For the text-containing cell, return its midpoint in (X, Y) coordinate format. 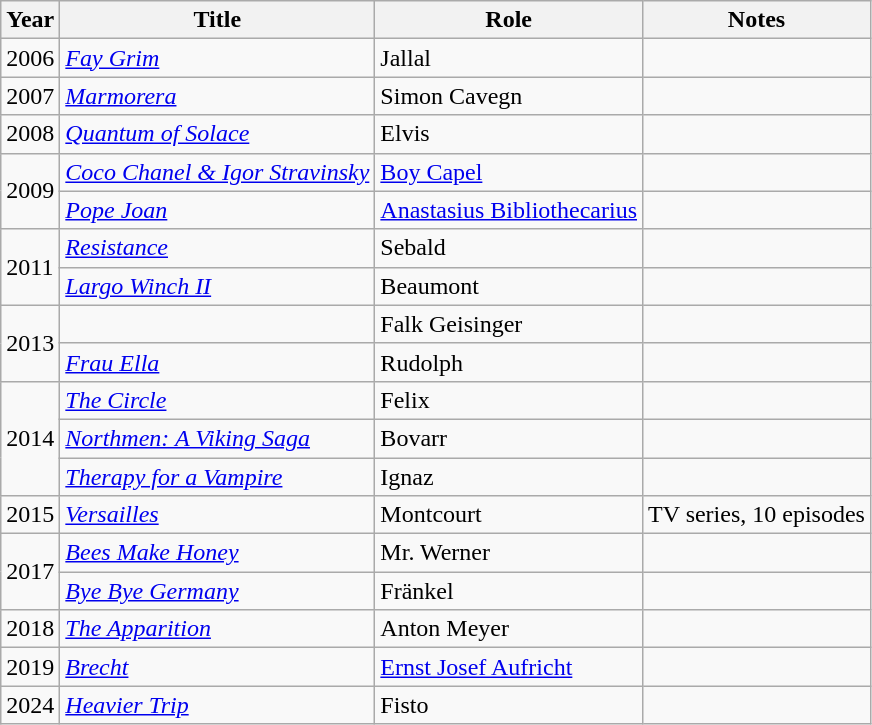
Anton Meyer (509, 629)
Frau Ella (218, 362)
Fay Grim (218, 58)
Largo Winch II (218, 286)
Ignaz (509, 477)
Simon Cavegn (509, 96)
2009 (30, 191)
2024 (30, 705)
Boy Capel (509, 172)
Fisto (509, 705)
Bees Make Honey (218, 553)
2015 (30, 515)
Elvis (509, 134)
2019 (30, 667)
Beaumont (509, 286)
2017 (30, 572)
The Apparition (218, 629)
Sebald (509, 248)
2013 (30, 343)
Jallal (509, 58)
2018 (30, 629)
Ernst Josef Aufricht (509, 667)
Marmorera (218, 96)
Falk Geisinger (509, 324)
The Circle (218, 400)
2014 (30, 438)
Anastasius Bibliothecarius (509, 210)
Coco Chanel & Igor Stravinsky (218, 172)
Bye Bye Germany (218, 591)
Therapy for a Vampire (218, 477)
Resistance (218, 248)
2008 (30, 134)
Quantum of Solace (218, 134)
Pope Joan (218, 210)
Year (30, 20)
Versailles (218, 515)
Mr. Werner (509, 553)
Role (509, 20)
Brecht (218, 667)
Bovarr (509, 438)
Felix (509, 400)
TV series, 10 episodes (757, 515)
Northmen: A Viking Saga (218, 438)
Heavier Trip (218, 705)
Rudolph (509, 362)
Title (218, 20)
2011 (30, 267)
Montcourt (509, 515)
Fränkel (509, 591)
2006 (30, 58)
Notes (757, 20)
2007 (30, 96)
